Extract the (x, y) coordinate from the center of the cell holding the provided text.  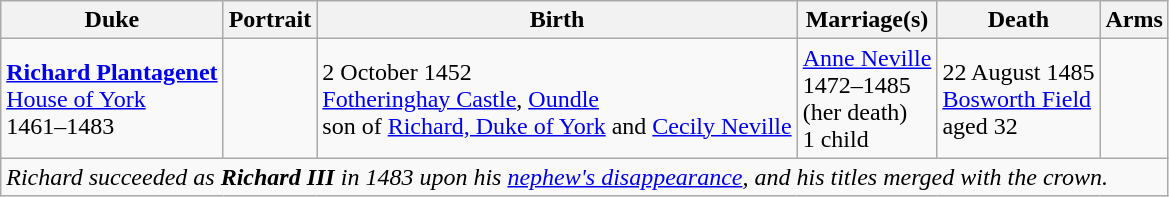
Portrait (270, 20)
22 August 1485Bosworth Fieldaged 32 (1018, 98)
Marriage(s) (867, 20)
2 October 1452Fotheringhay Castle, Oundleson of Richard, Duke of York and Cecily Neville (557, 98)
Death (1018, 20)
Birth (557, 20)
Richard succeeded as Richard III in 1483 upon his nephew's disappearance, and his titles merged with the crown. (585, 177)
Arms (1134, 20)
Duke (112, 20)
Richard PlantagenetHouse of York1461–1483 (112, 98)
Anne Neville1472–1485(her death)1 child (867, 98)
